Provide the (x, y) coordinate of the cell's center where the given text is located.  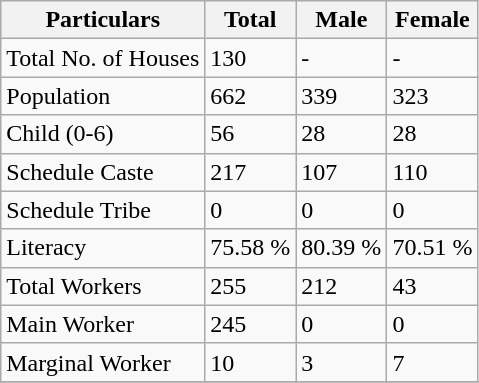
Child (0-6) (103, 134)
70.51 % (432, 248)
80.39 % (342, 248)
Total (250, 20)
Male (342, 20)
3 (342, 362)
Female (432, 20)
255 (250, 286)
Total Workers (103, 286)
43 (432, 286)
130 (250, 58)
323 (432, 96)
75.58 % (250, 248)
339 (342, 96)
Main Worker (103, 324)
217 (250, 172)
Particulars (103, 20)
Population (103, 96)
Schedule Caste (103, 172)
Total No. of Houses (103, 58)
Schedule Tribe (103, 210)
245 (250, 324)
107 (342, 172)
662 (250, 96)
7 (432, 362)
212 (342, 286)
Marginal Worker (103, 362)
Literacy (103, 248)
110 (432, 172)
10 (250, 362)
56 (250, 134)
